Return (X, Y) of the center of cell containing provided text 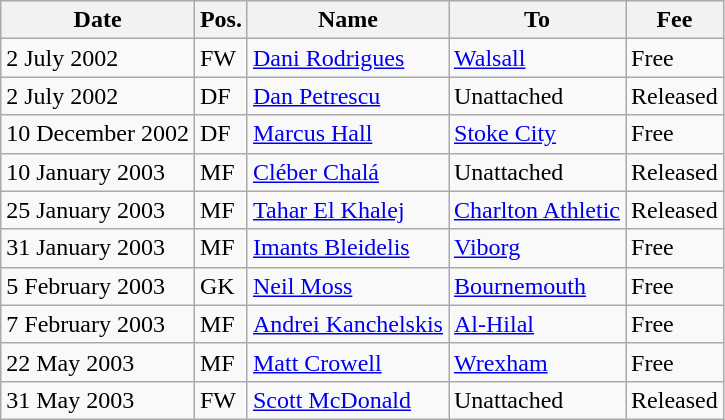
22 May 2003 (98, 362)
Charlton Athletic (536, 210)
GK (220, 286)
Date (98, 20)
5 February 2003 (98, 286)
Viborg (536, 248)
Name (348, 20)
31 January 2003 (98, 248)
Cléber Chalá (348, 172)
Matt Crowell (348, 362)
Pos. (220, 20)
Wrexham (536, 362)
Dani Rodrigues (348, 58)
Andrei Kanchelskis (348, 324)
Al-Hilal (536, 324)
Scott McDonald (348, 400)
Bournemouth (536, 286)
25 January 2003 (98, 210)
10 January 2003 (98, 172)
Stoke City (536, 134)
Fee (675, 20)
Walsall (536, 58)
Tahar El Khalej (348, 210)
Marcus Hall (348, 134)
10 December 2002 (98, 134)
7 February 2003 (98, 324)
Imants Bleidelis (348, 248)
To (536, 20)
Dan Petrescu (348, 96)
31 May 2003 (98, 400)
Neil Moss (348, 286)
